Scan for the cell matching the given text and deliver its (X, Y) coordinate at center. 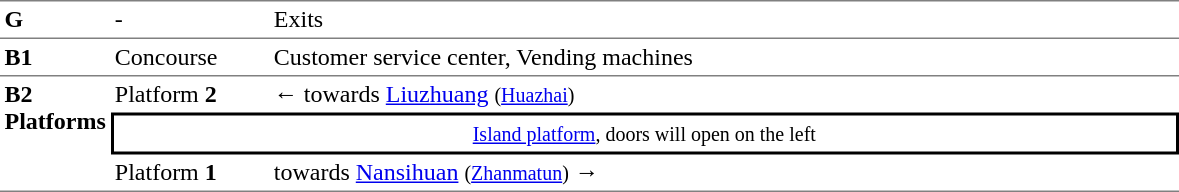
towards Nansihuan (Zhanmatun) → (724, 173)
← towards Liuzhuang (Huazhai) (724, 94)
B1 (55, 58)
Exits (724, 19)
Customer service center, Vending machines (724, 58)
B2Platforms (55, 134)
Island platform, doors will open on the left (644, 133)
Platform 1 (190, 173)
Platform 2 (190, 94)
G (55, 19)
Concourse (190, 58)
- (190, 19)
